Determine the [X, Y] coordinate at the center of the cell enclosing the given text.  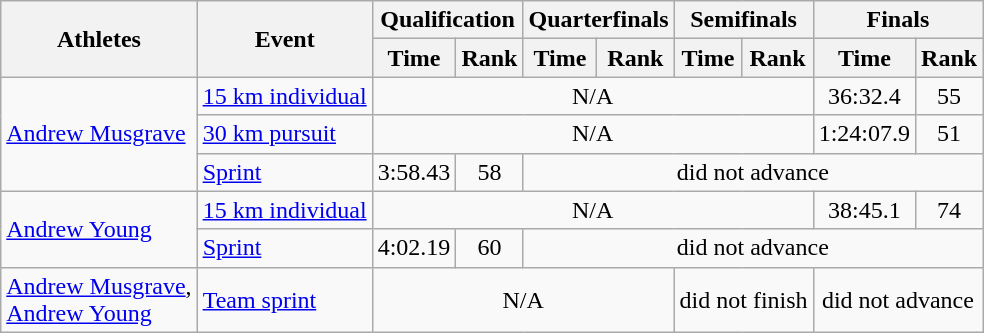
1:24:07.9 [864, 134]
Andrew Young [99, 229]
Quarterfinals [598, 20]
30 km pursuit [284, 134]
74 [950, 210]
3:58.43 [414, 172]
60 [490, 248]
38:45.1 [864, 210]
Athletes [99, 39]
36:32.4 [864, 96]
Finals [898, 20]
Andrew Musgrave [99, 134]
55 [950, 96]
51 [950, 134]
Event [284, 39]
4:02.19 [414, 248]
Semifinals [744, 20]
Team sprint [284, 300]
Qualification [448, 20]
58 [490, 172]
Andrew Musgrave, Andrew Young [99, 300]
did not finish [744, 300]
